Determine the (x, y) coordinate at the center of the cell enclosing the given text.  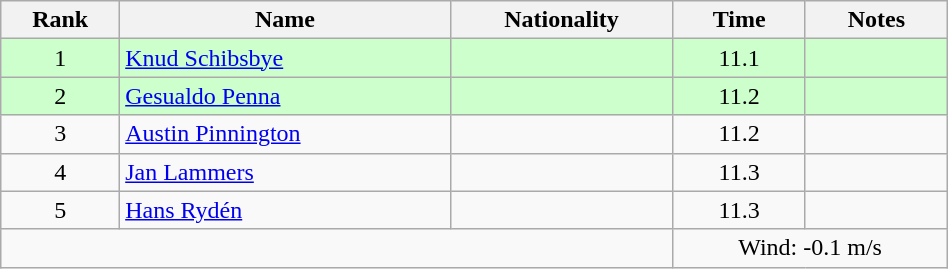
Name (285, 20)
Gesualdo Penna (285, 96)
2 (60, 96)
1 (60, 58)
3 (60, 134)
Time (740, 20)
11.1 (740, 58)
4 (60, 172)
Wind: -0.1 m/s (810, 248)
Knud Schibsbye (285, 58)
Jan Lammers (285, 172)
Austin Pinnington (285, 134)
Notes (876, 20)
Rank (60, 20)
Nationality (562, 20)
5 (60, 210)
Hans Rydén (285, 210)
